Provide the [X, Y] coordinate of the cell's center where the given text is located.  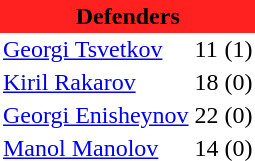
Georgi Tsvetkov [96, 50]
Georgi Enisheynov [96, 116]
22 [207, 116]
Kiril Rakarov [96, 82]
18 [207, 82]
11 [207, 50]
